Extract the (x, y) coordinate from the center of the cell holding the provided text.  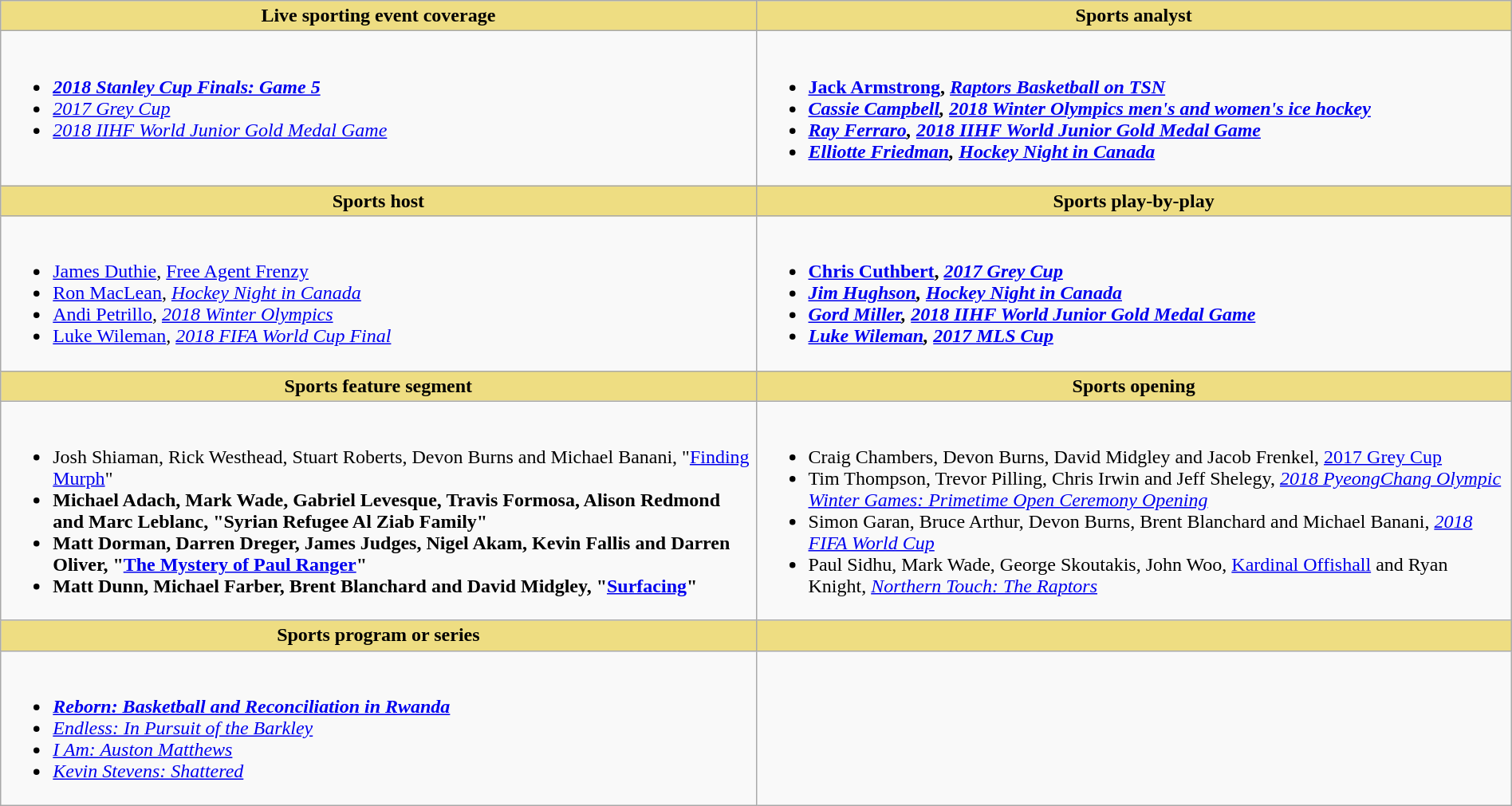
Sports opening (1134, 386)
Sports host (378, 201)
Sports play-by-play (1134, 201)
Chris Cuthbert, 2017 Grey CupJim Hughson, Hockey Night in CanadaGord Miller, 2018 IIHF World Junior Gold Medal GameLuke Wileman, 2017 MLS Cup (1134, 293)
Sports feature segment (378, 386)
Sports program or series (378, 635)
Live sporting event coverage (378, 16)
2018 Stanley Cup Finals: Game 52017 Grey Cup2018 IIHF World Junior Gold Medal Game (378, 108)
James Duthie, Free Agent FrenzyRon MacLean, Hockey Night in CanadaAndi Petrillo, 2018 Winter OlympicsLuke Wileman, 2018 FIFA World Cup Final (378, 293)
Reborn: Basketball and Reconciliation in RwandaEndless: In Pursuit of the BarkleyI Am: Auston MatthewsKevin Stevens: Shattered (378, 728)
Sports analyst (1134, 16)
